For the text-containing cell, return its midpoint in [x, y] coordinate format. 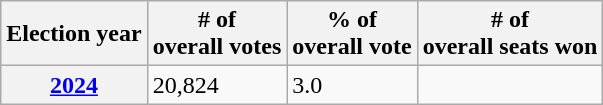
2024 [74, 85]
% ofoverall vote [352, 34]
# ofoverall seats won [510, 34]
3.0 [352, 85]
Election year [74, 34]
20,824 [217, 85]
# ofoverall votes [217, 34]
